Pinpoint the cell where the given text exists, returning its [x, y] midpoint coordinate. 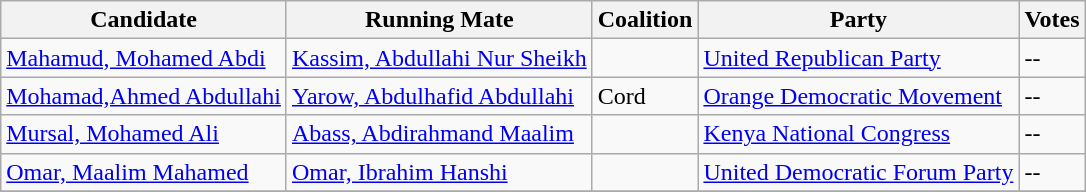
Omar, Ibrahim Hanshi [439, 172]
Mohamad,Ahmed Abdullahi [144, 96]
Abass, Abdirahmand Maalim [439, 134]
Yarow, Abdulhafid Abdullahi [439, 96]
United Republican Party [858, 58]
Mahamud, Mohamed Abdi [144, 58]
Kenya National Congress [858, 134]
United Democratic Forum Party [858, 172]
Omar, Maalim Mahamed [144, 172]
Running Mate [439, 20]
Votes [1052, 20]
Kassim, Abdullahi Nur Sheikh [439, 58]
Orange Democratic Movement [858, 96]
Cord [645, 96]
Coalition [645, 20]
Candidate [144, 20]
Mursal, Mohamed Ali [144, 134]
Party [858, 20]
